Extract the [X, Y] coordinate from the center of the cell holding the provided text.  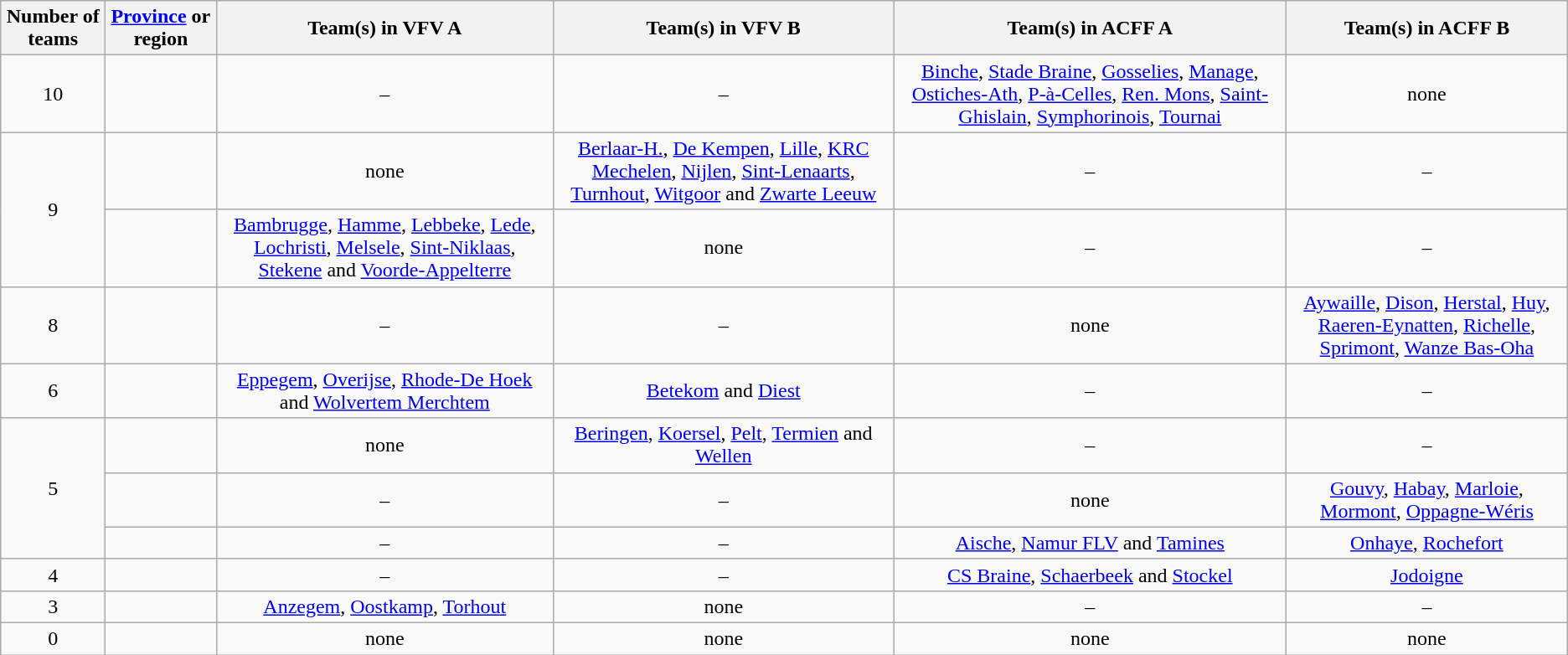
Onhaye, Rochefort [1427, 543]
8 [54, 325]
Number of teams [54, 28]
Team(s) in VFV A [384, 28]
Team(s) in ACFF B [1427, 28]
Province or region [161, 28]
CS Braine, Schaerbeek and Stockel [1091, 575]
10 [54, 94]
5 [54, 488]
Bambrugge, Hamme, Lebbeke, Lede, Lochristi, Melsele, Sint-Niklaas, Stekene and Voorde-Appelterre [384, 248]
Binche, Stade Braine, Gosselies, Manage, Ostiches-Ath, P-à-Celles, Ren. Mons, Saint-Ghislain, Symphorinois, Tournai [1091, 94]
Beringen, Koersel, Pelt, Termien and Wellen [724, 446]
Eppegem, Overijse, Rhode-De Hoek and Wolvertem Merchtem [384, 390]
9 [54, 209]
6 [54, 390]
Anzegem, Oostkamp, Torhout [384, 606]
Gouvy, Habay, Marloie, Mormont, Oppagne-Wéris [1427, 499]
Betekom and Diest [724, 390]
Aywaille, Dison, Herstal, Huy, Raeren-Eynatten, Richelle, Sprimont, Wanze Bas-Oha [1427, 325]
Team(s) in VFV B [724, 28]
Team(s) in ACFF A [1091, 28]
Aische, Namur FLV and Tamines [1091, 543]
Berlaar-H., De Kempen, Lille, KRC Mechelen, Nijlen, Sint-Lenaarts, Turnhout, Witgoor and Zwarte Leeuw [724, 171]
4 [54, 575]
0 [54, 638]
Jodoigne [1427, 575]
3 [54, 606]
